Extract the (x, y) coordinate from the center of the cell holding the provided text.  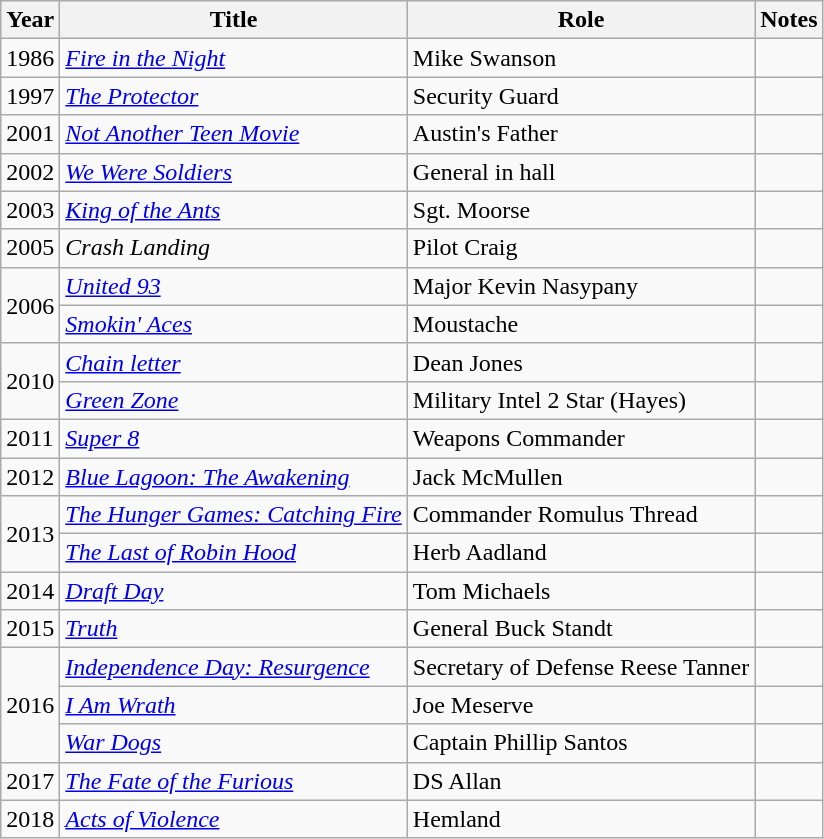
1986 (30, 58)
Year (30, 20)
Independence Day: Resurgence (234, 667)
Major Kevin Nasypany (580, 286)
Role (580, 20)
War Dogs (234, 743)
I Am Wrath (234, 705)
2011 (30, 438)
Commander Romulus Thread (580, 515)
Green Zone (234, 400)
Herb Aadland (580, 553)
The Protector (234, 96)
General in hall (580, 172)
Captain Phillip Santos (580, 743)
Draft Day (234, 591)
Chain letter (234, 362)
Smokin' Aces (234, 324)
2010 (30, 381)
2017 (30, 781)
2016 (30, 705)
The Hunger Games: Catching Fire (234, 515)
Joe Meserve (580, 705)
Hemland (580, 819)
DS Allan (580, 781)
The Last of Robin Hood (234, 553)
Sgt. Moorse (580, 210)
Jack McMullen (580, 477)
Military Intel 2 Star (Hayes) (580, 400)
Truth (234, 629)
1997 (30, 96)
Super 8 (234, 438)
2012 (30, 477)
Secretary of Defense Reese Tanner (580, 667)
The Fate of the Furious (234, 781)
Notes (789, 20)
Security Guard (580, 96)
Title (234, 20)
2005 (30, 248)
Fire in the Night (234, 58)
2015 (30, 629)
Not Another Teen Movie (234, 134)
Pilot Craig (580, 248)
2006 (30, 305)
2003 (30, 210)
2013 (30, 534)
Mike Swanson (580, 58)
2014 (30, 591)
2002 (30, 172)
2018 (30, 819)
2001 (30, 134)
Dean Jones (580, 362)
Tom Michaels (580, 591)
General Buck Standt (580, 629)
Austin's Father (580, 134)
Blue Lagoon: The Awakening (234, 477)
Acts of Violence (234, 819)
Weapons Commander (580, 438)
Moustache (580, 324)
King of the Ants (234, 210)
We Were Soldiers (234, 172)
Crash Landing (234, 248)
United 93 (234, 286)
